Scan for the cell matching the given text and deliver its (x, y) coordinate at center. 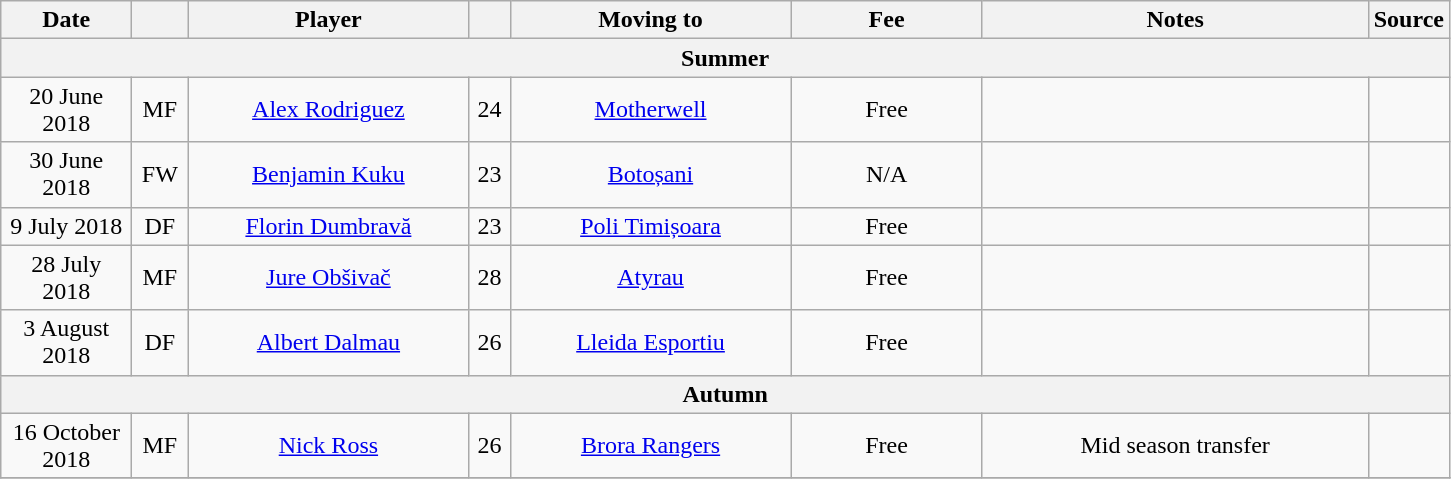
24 (490, 110)
Autumn (726, 394)
9 July 2018 (66, 226)
28 (490, 278)
Nick Ross (328, 446)
Mid season transfer (1175, 446)
Atyrau (650, 278)
Lleida Esportiu (650, 342)
Summer (726, 58)
Moving to (650, 20)
Source (1408, 20)
28 July 2018 (66, 278)
Alex Rodriguez (328, 110)
30 June 2018 (66, 174)
Date (66, 20)
Fee (886, 20)
16 October 2018 (66, 446)
3 August 2018 (66, 342)
Motherwell (650, 110)
Notes (1175, 20)
FW (160, 174)
Player (328, 20)
20 June 2018 (66, 110)
Benjamin Kuku (328, 174)
Brora Rangers (650, 446)
N/A (886, 174)
Botoșani (650, 174)
Poli Timișoara (650, 226)
Albert Dalmau (328, 342)
Florin Dumbravă (328, 226)
Jure Obšivač (328, 278)
